Detect which cell encompasses the target text, then output its [x, y] center coordinate. 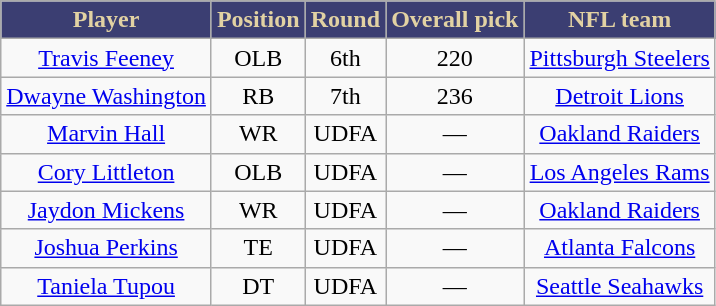
Marvin Hall [106, 134]
RB [258, 96]
Atlanta Falcons [620, 248]
Taniela Tupou [106, 286]
Dwayne Washington [106, 96]
Pittsburgh Steelers [620, 58]
Jaydon Mickens [106, 210]
Position [258, 20]
7th [345, 96]
6th [345, 58]
Detroit Lions [620, 96]
Seattle Seahawks [620, 286]
DT [258, 286]
220 [455, 58]
Los Angeles Rams [620, 172]
236 [455, 96]
Travis Feeney [106, 58]
Joshua Perkins [106, 248]
Cory Littleton [106, 172]
Player [106, 20]
TE [258, 248]
Round [345, 20]
NFL team [620, 20]
Overall pick [455, 20]
